Identify which cell holds the provided text, then report its (x, y) central coordinate. 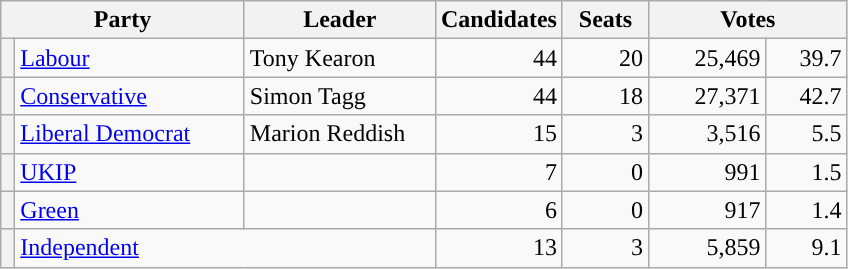
18 (605, 96)
1.4 (806, 210)
Tony Kearon (340, 58)
Marion Reddish (340, 134)
Party (123, 20)
5.5 (806, 134)
39.7 (806, 58)
25,469 (708, 58)
13 (498, 248)
917 (708, 210)
Labour (130, 58)
1.5 (806, 172)
Candidates (498, 20)
UKIP (130, 172)
Liberal Democrat (130, 134)
6 (498, 210)
9.1 (806, 248)
Simon Tagg (340, 96)
Leader (340, 20)
7 (498, 172)
Independent (226, 248)
3,516 (708, 134)
Seats (605, 20)
5,859 (708, 248)
Conservative (130, 96)
Votes (748, 20)
Green (130, 210)
15 (498, 134)
991 (708, 172)
27,371 (708, 96)
20 (605, 58)
42.7 (806, 96)
